For the text-containing cell, return its midpoint in [X, Y] coordinate format. 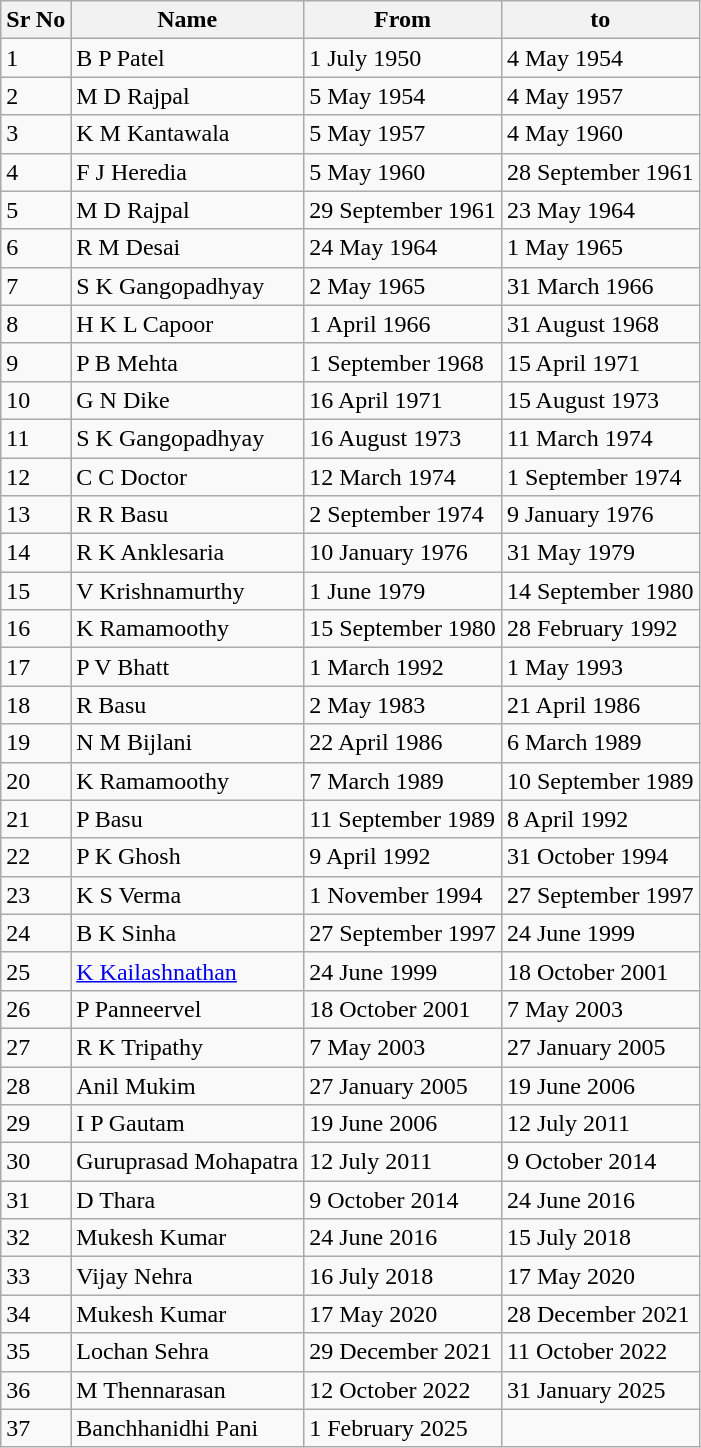
25 [36, 971]
H K L Capoor [188, 324]
Lochan Sehra [188, 1352]
6 [36, 248]
34 [36, 1314]
31 May 1979 [600, 553]
12 [36, 477]
33 [36, 1276]
31 March 1966 [600, 286]
11 October 2022 [600, 1352]
1 June 1979 [403, 591]
28 [36, 1085]
10 September 1989 [600, 781]
6 March 1989 [600, 743]
16 August 1973 [403, 438]
17 [36, 667]
P Panneervel [188, 1009]
F J Heredia [188, 172]
K Kailashnathan [188, 971]
27 [36, 1047]
9 January 1976 [600, 515]
B K Sinha [188, 933]
18 [36, 705]
16 July 2018 [403, 1276]
5 May 1960 [403, 172]
29 September 1961 [403, 210]
31 October 1994 [600, 857]
K S Verma [188, 895]
3 [36, 134]
29 December 2021 [403, 1352]
R Basu [188, 705]
R R Basu [188, 515]
B P Patel [188, 58]
16 April 1971 [403, 400]
24 [36, 933]
23 [36, 895]
22 [36, 857]
C C Doctor [188, 477]
22 April 1986 [403, 743]
Banchhanidhi Pani [188, 1428]
35 [36, 1352]
2 September 1974 [403, 515]
5 May 1954 [403, 96]
7 [36, 286]
10 [36, 400]
21 [36, 819]
Sr No [36, 20]
R M Desai [188, 248]
M Thennarasan [188, 1390]
16 [36, 629]
P V Bhatt [188, 667]
32 [36, 1238]
2 May 1983 [403, 705]
12 March 1974 [403, 477]
28 February 1992 [600, 629]
K M Kantawala [188, 134]
5 May 1957 [403, 134]
P K Ghosh [188, 857]
19 [36, 743]
10 January 1976 [403, 553]
2 [36, 96]
24 May 1964 [403, 248]
to [600, 20]
15 July 2018 [600, 1238]
28 December 2021 [600, 1314]
13 [36, 515]
P Basu [188, 819]
15 August 1973 [600, 400]
1 February 2025 [403, 1428]
29 [36, 1124]
30 [36, 1162]
21 April 1986 [600, 705]
20 [36, 781]
14 [36, 553]
D Thara [188, 1200]
11 [36, 438]
Name [188, 20]
9 [36, 362]
P B Mehta [188, 362]
26 [36, 1009]
15 September 1980 [403, 629]
1 November 1994 [403, 895]
1 April 1966 [403, 324]
R K Anklesaria [188, 553]
1 September 1974 [600, 477]
8 April 1992 [600, 819]
I P Gautam [188, 1124]
28 September 1961 [600, 172]
V Krishnamurthy [188, 591]
1 May 1993 [600, 667]
R K Tripathy [188, 1047]
4 [36, 172]
4 May 1957 [600, 96]
N M Bijlani [188, 743]
15 [36, 591]
15 April 1971 [600, 362]
1 July 1950 [403, 58]
8 [36, 324]
31 [36, 1200]
Guruprasad Mohapatra [188, 1162]
23 May 1964 [600, 210]
31 January 2025 [600, 1390]
1 May 1965 [600, 248]
4 May 1954 [600, 58]
11 September 1989 [403, 819]
5 [36, 210]
4 May 1960 [600, 134]
1 [36, 58]
From [403, 20]
9 April 1992 [403, 857]
11 March 1974 [600, 438]
7 March 1989 [403, 781]
37 [36, 1428]
31 August 1968 [600, 324]
14 September 1980 [600, 591]
36 [36, 1390]
1 March 1992 [403, 667]
12 October 2022 [403, 1390]
Anil Mukim [188, 1085]
1 September 1968 [403, 362]
2 May 1965 [403, 286]
G N Dike [188, 400]
Vijay Nehra [188, 1276]
